Pinpoint the cell where the given text exists, returning its (x, y) midpoint coordinate. 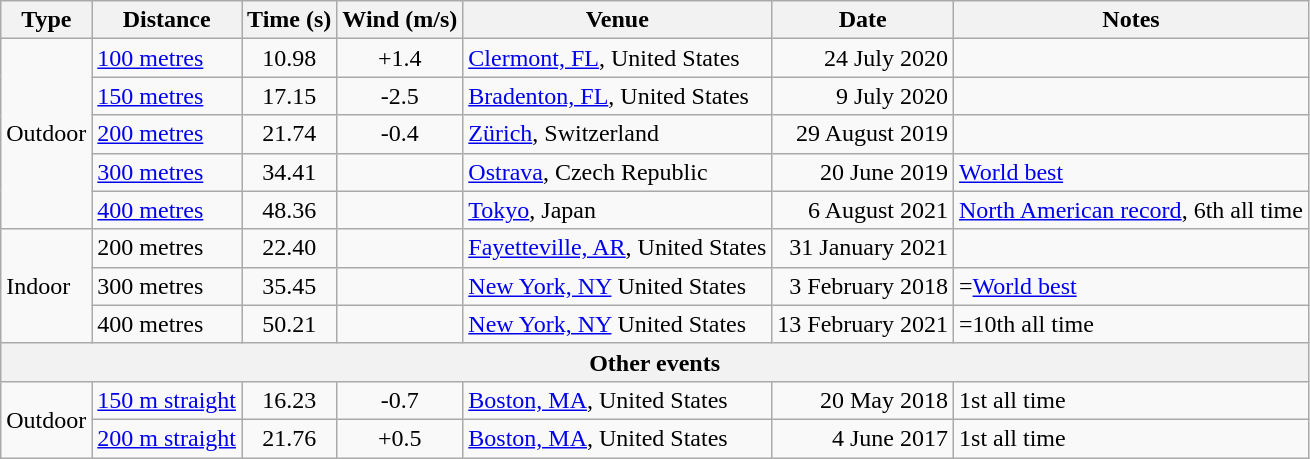
35.45 (290, 286)
21.74 (290, 134)
50.21 (290, 324)
Bradenton, FL, United States (618, 96)
16.23 (290, 400)
=World best (1132, 286)
4 June 2017 (863, 438)
20 May 2018 (863, 400)
150 m straight (167, 400)
13 February 2021 (863, 324)
34.41 (290, 172)
+0.5 (400, 438)
Other events (655, 362)
World best (1132, 172)
48.36 (290, 210)
29 August 2019 (863, 134)
Wind (m/s) (400, 20)
31 January 2021 (863, 248)
Type (46, 20)
3 February 2018 (863, 286)
Indoor (46, 286)
150 metres (167, 96)
17.15 (290, 96)
Distance (167, 20)
Ostrava, Czech Republic (618, 172)
Venue (618, 20)
-0.4 (400, 134)
+1.4 (400, 58)
=10th all time (1132, 324)
100 metres (167, 58)
Tokyo, Japan (618, 210)
Notes (1132, 20)
10.98 (290, 58)
Zürich, Switzerland (618, 134)
9 July 2020 (863, 96)
Fayetteville, AR, United States (618, 248)
-0.7 (400, 400)
20 June 2019 (863, 172)
21.76 (290, 438)
24 July 2020 (863, 58)
North American record, 6th all time (1132, 210)
Time (s) (290, 20)
200 m straight (167, 438)
-2.5 (400, 96)
Date (863, 20)
22.40 (290, 248)
Clermont, FL, United States (618, 58)
6 August 2021 (863, 210)
